Scan for the cell matching the given text and deliver its [X, Y] coordinate at center. 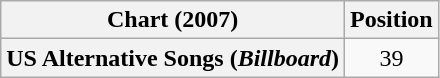
Chart (2007) [173, 20]
39 [392, 58]
US Alternative Songs (Billboard) [173, 58]
Position [392, 20]
